Identify which cell holds the provided text, then report its [X, Y] central coordinate. 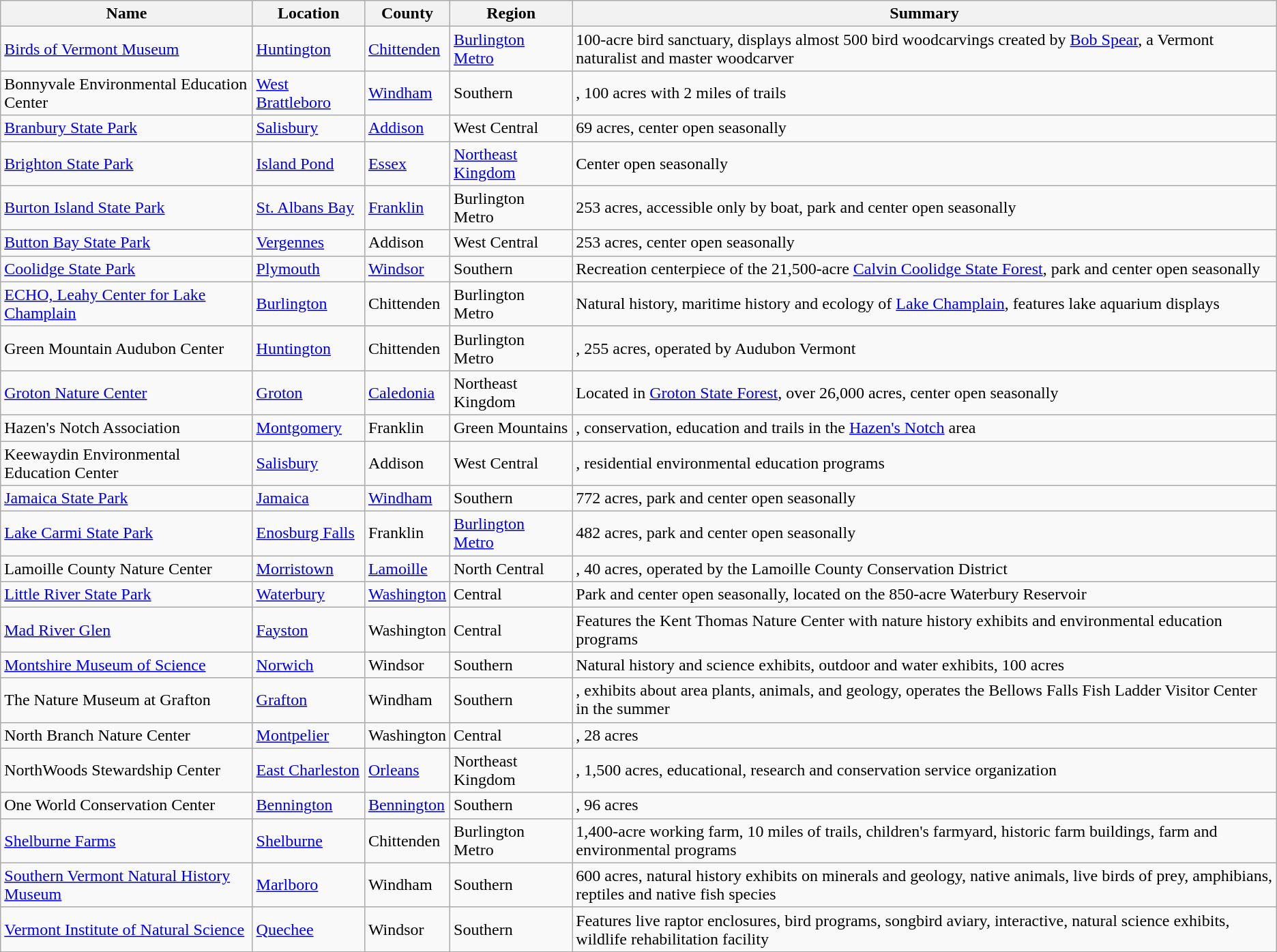
Button Bay State Park [127, 243]
One World Conservation Center [127, 805]
Keewaydin Environmental Education Center [127, 462]
Montpelier [308, 735]
East Charleston [308, 771]
Natural history and science exhibits, outdoor and water exhibits, 100 acres [924, 665]
Lake Carmi State Park [127, 533]
, 28 acres [924, 735]
Essex [407, 164]
Plymouth [308, 269]
NorthWoods Stewardship Center [127, 771]
Southern Vermont Natural History Museum [127, 885]
Groton [308, 393]
Features live raptor enclosures, bird programs, songbird aviary, interactive, natural science exhibits, wildlife rehabilitation facility [924, 929]
Burton Island State Park [127, 207]
Coolidge State Park [127, 269]
600 acres, natural history exhibits on minerals and geology, native animals, live birds of prey, amphibians, reptiles and native fish species [924, 885]
, residential environmental education programs [924, 462]
Natural history, maritime history and ecology of Lake Champlain, features lake aquarium displays [924, 304]
69 acres, center open seasonally [924, 128]
County [407, 14]
Vermont Institute of Natural Science [127, 929]
, 100 acres with 2 miles of trails [924, 93]
100-acre bird sanctuary, displays almost 500 bird woodcarvings created by Bob Spear, a Vermont naturalist and master woodcarver [924, 49]
Green Mountains [512, 428]
Marlboro [308, 885]
Features the Kent Thomas Nature Center with nature history exhibits and environmental education programs [924, 630]
Green Mountain Audubon Center [127, 348]
Located in Groton State Forest, over 26,000 acres, center open seasonally [924, 393]
, 40 acres, operated by the Lamoille County Conservation District [924, 569]
Groton Nature Center [127, 393]
, exhibits about area plants, animals, and geology, operates the Bellows Falls Fish Ladder Visitor Center in the summer [924, 700]
Montshire Museum of Science [127, 665]
1,400-acre working farm, 10 miles of trails, children's farmyard, historic farm buildings, farm and environmental programs [924, 840]
Fayston [308, 630]
Morristown [308, 569]
Shelburne Farms [127, 840]
Caledonia [407, 393]
The Nature Museum at Grafton [127, 700]
ECHO, Leahy Center for Lake Champlain [127, 304]
, 255 acres, operated by Audubon Vermont [924, 348]
Summary [924, 14]
Vergennes [308, 243]
Lamoille [407, 569]
Location [308, 14]
Enosburg Falls [308, 533]
Burlington [308, 304]
Norwich [308, 665]
Waterbury [308, 595]
482 acres, park and center open seasonally [924, 533]
Quechee [308, 929]
Birds of Vermont Museum [127, 49]
, 96 acres [924, 805]
Island Pond [308, 164]
Jamaica State Park [127, 499]
Jamaica [308, 499]
Little River State Park [127, 595]
, 1,500 acres, educational, research and conservation service organization [924, 771]
Mad River Glen [127, 630]
Region [512, 14]
North Branch Nature Center [127, 735]
North Central [512, 569]
Montgomery [308, 428]
Recreation centerpiece of the 21,500-acre Calvin Coolidge State Forest, park and center open seasonally [924, 269]
, conservation, education and trails in the Hazen's Notch area [924, 428]
West Brattleboro [308, 93]
Shelburne [308, 840]
Bonnyvale Environmental Education Center [127, 93]
Grafton [308, 700]
Park and center open seasonally, located on the 850-acre Waterbury Reservoir [924, 595]
Branbury State Park [127, 128]
Name [127, 14]
772 acres, park and center open seasonally [924, 499]
Lamoille County Nature Center [127, 569]
253 acres, accessible only by boat, park and center open seasonally [924, 207]
Orleans [407, 771]
Center open seasonally [924, 164]
Brighton State Park [127, 164]
Hazen's Notch Association [127, 428]
253 acres, center open seasonally [924, 243]
St. Albans Bay [308, 207]
